For the text-containing cell, return its midpoint in [X, Y] coordinate format. 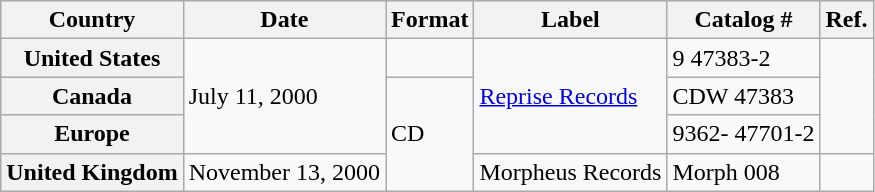
United States [92, 58]
CDW 47383 [744, 96]
November 13, 2000 [284, 172]
Ref. [846, 20]
Reprise Records [570, 96]
Label [570, 20]
Morpheus Records [570, 172]
Format [430, 20]
Canada [92, 96]
Europe [92, 134]
CD [430, 134]
Date [284, 20]
United Kingdom [92, 172]
Country [92, 20]
Catalog # [744, 20]
9362- 47701-2 [744, 134]
July 11, 2000 [284, 96]
Morph 008 [744, 172]
9 47383-2 [744, 58]
